Output the (x, y) coordinate of the center of the cell containing the given text.  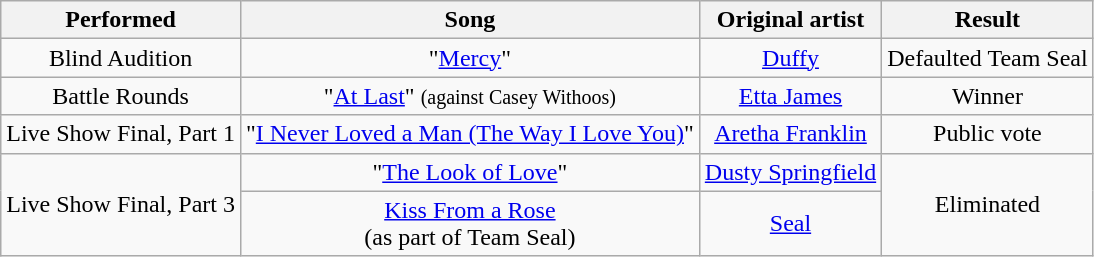
Battle Rounds (121, 96)
Etta James (790, 96)
Live Show Final, Part 3 (121, 204)
Duffy (790, 58)
Performed (121, 20)
"At Last" (against Casey Withoos) (470, 96)
Kiss From a Rose(as part of Team Seal) (470, 224)
Blind Audition (121, 58)
"I Never Loved a Man (The Way I Love You)" (470, 134)
Eliminated (988, 204)
Aretha Franklin (790, 134)
Live Show Final, Part 1 (121, 134)
Song (470, 20)
"Mercy" (470, 58)
Original artist (790, 20)
Defaulted Team Seal (988, 58)
Seal (790, 224)
Dusty Springfield (790, 172)
Public vote (988, 134)
"The Look of Love" (470, 172)
Winner (988, 96)
Result (988, 20)
